Pinpoint the cell where the given text exists, returning its (X, Y) midpoint coordinate. 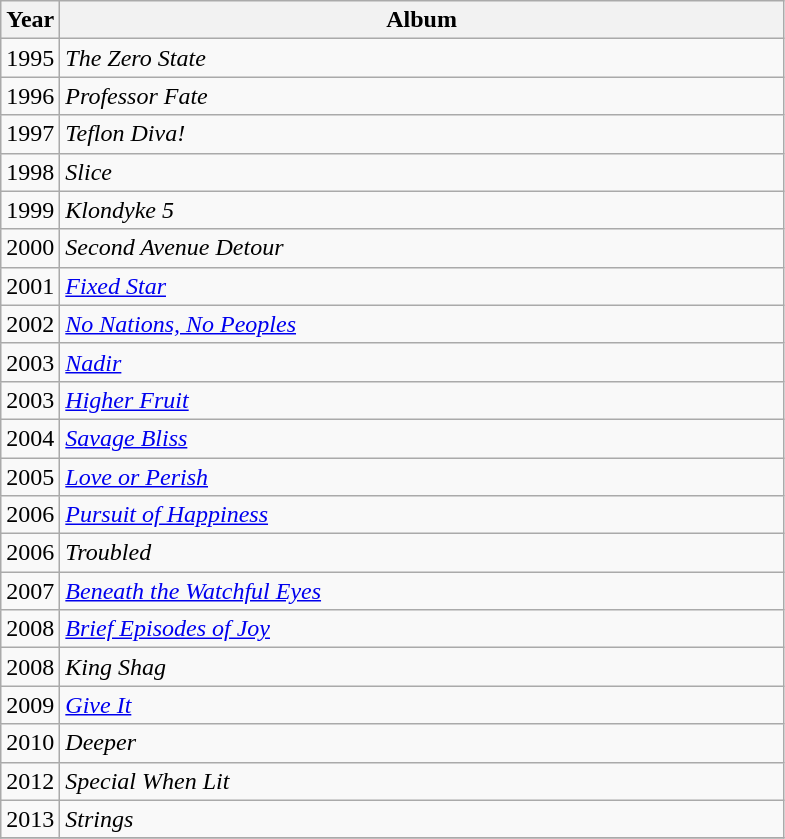
1998 (30, 172)
2013 (30, 819)
Album (422, 20)
2009 (30, 705)
2005 (30, 477)
Pursuit of Happiness (422, 515)
Deeper (422, 743)
No Nations, No Peoples (422, 324)
2012 (30, 781)
2000 (30, 248)
2010 (30, 743)
1999 (30, 210)
2004 (30, 438)
Nadir (422, 362)
2007 (30, 591)
Love or Perish (422, 477)
Brief Episodes of Joy (422, 629)
The Zero State (422, 58)
Slice (422, 172)
Troubled (422, 553)
Strings (422, 819)
Give It (422, 705)
Fixed Star (422, 286)
2001 (30, 286)
Professor Fate (422, 96)
Savage Bliss (422, 438)
Special When Lit (422, 781)
Teflon Diva! (422, 134)
2002 (30, 324)
Year (30, 20)
1996 (30, 96)
Klondyke 5 (422, 210)
Higher Fruit (422, 400)
Second Avenue Detour (422, 248)
Beneath the Watchful Eyes (422, 591)
1997 (30, 134)
1995 (30, 58)
King Shag (422, 667)
